Pinpoint the cell where the given text exists, returning its (X, Y) midpoint coordinate. 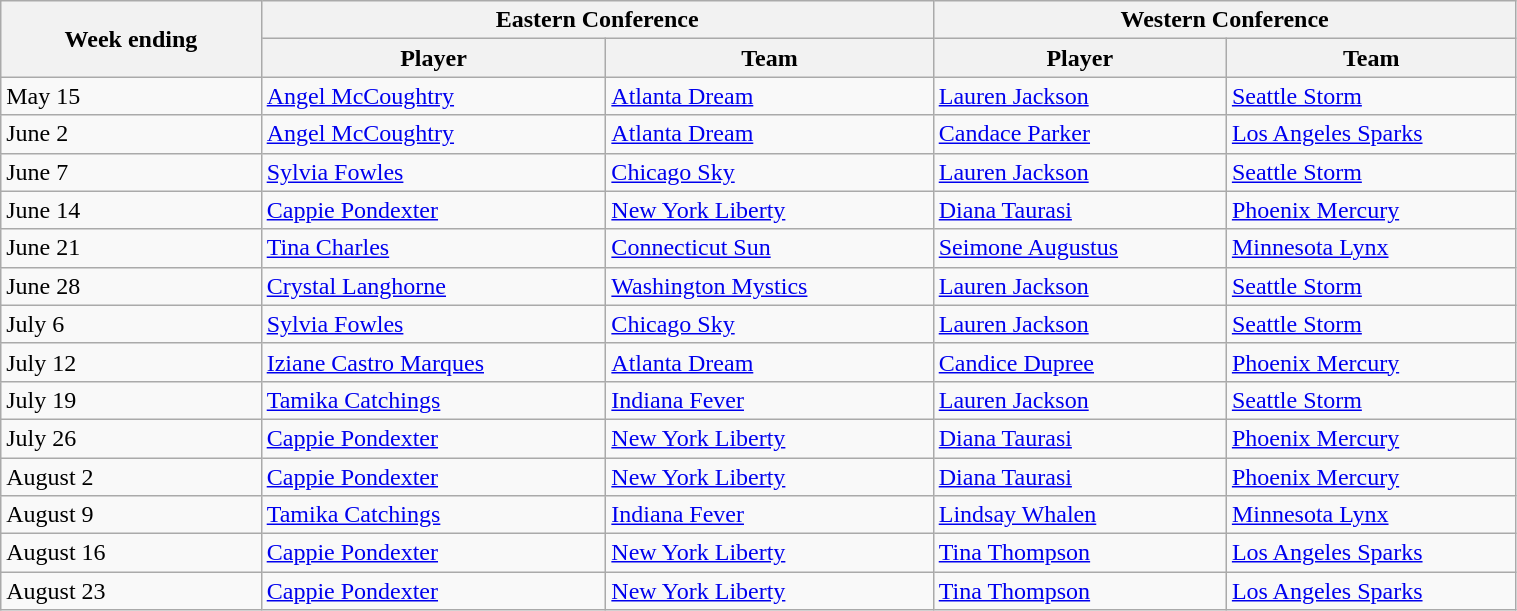
Connecticut Sun (770, 248)
Washington Mystics (770, 286)
July 6 (131, 324)
June 7 (131, 172)
July 19 (131, 400)
Candace Parker (1080, 134)
July 12 (131, 362)
June 28 (131, 286)
Iziane Castro Marques (434, 362)
Candice Dupree (1080, 362)
Tina Charles (434, 248)
June 14 (131, 210)
August 9 (131, 515)
July 26 (131, 438)
August 23 (131, 591)
Seimone Augustus (1080, 248)
June 2 (131, 134)
August 16 (131, 553)
Eastern Conference (597, 20)
Western Conference (1224, 20)
May 15 (131, 96)
June 21 (131, 248)
Lindsay Whalen (1080, 515)
Week ending (131, 39)
Crystal Langhorne (434, 286)
August 2 (131, 477)
